Extract the (X, Y) coordinate from the center of the cell holding the provided text.  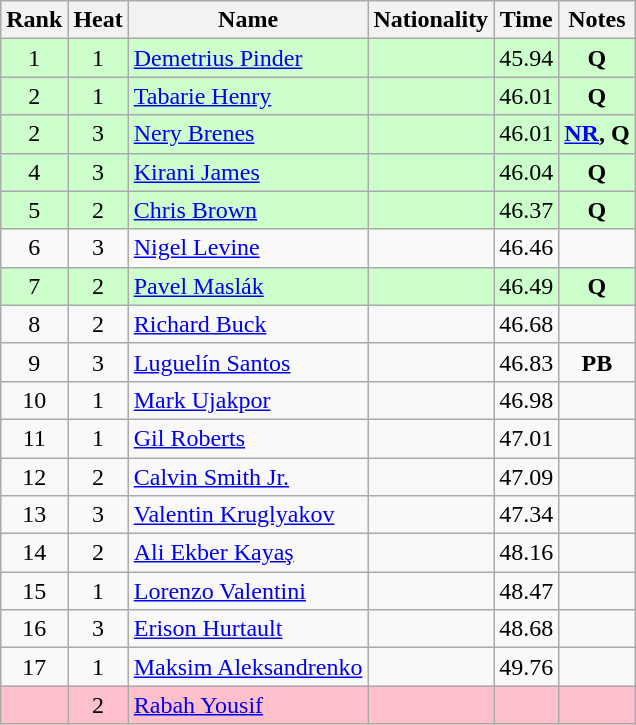
Pavel Maslák (248, 286)
Erison Hurtault (248, 629)
46.83 (526, 362)
Gil Roberts (248, 438)
7 (34, 286)
Rabah Yousif (248, 705)
NR, Q (597, 134)
8 (34, 324)
PB (597, 362)
4 (34, 172)
9 (34, 362)
Lorenzo Valentini (248, 591)
10 (34, 400)
47.01 (526, 438)
17 (34, 667)
Nigel Levine (248, 248)
13 (34, 515)
46.49 (526, 286)
16 (34, 629)
Maksim Aleksandrenko (248, 667)
46.37 (526, 210)
Rank (34, 20)
46.46 (526, 248)
Chris Brown (248, 210)
48.16 (526, 553)
14 (34, 553)
Ali Ekber Kayaş (248, 553)
Kirani James (248, 172)
46.98 (526, 400)
Mark Ujakpor (248, 400)
12 (34, 477)
Tabarie Henry (248, 96)
Luguelín Santos (248, 362)
47.09 (526, 477)
46.04 (526, 172)
6 (34, 248)
46.68 (526, 324)
49.76 (526, 667)
48.47 (526, 591)
5 (34, 210)
Time (526, 20)
Heat (98, 20)
11 (34, 438)
48.68 (526, 629)
Demetrius Pinder (248, 58)
Name (248, 20)
Nery Brenes (248, 134)
Valentin Kruglyakov (248, 515)
45.94 (526, 58)
47.34 (526, 515)
Calvin Smith Jr. (248, 477)
Notes (597, 20)
Richard Buck (248, 324)
15 (34, 591)
Nationality (431, 20)
